Return (x, y) of the center of cell containing provided text 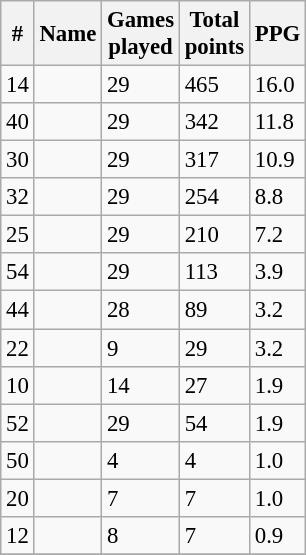
8.8 (277, 197)
10.9 (277, 160)
342 (214, 122)
0.9 (277, 536)
7.2 (277, 235)
44 (18, 310)
Gamesplayed (141, 34)
Totalpoints (214, 34)
12 (18, 536)
50 (18, 460)
465 (214, 85)
PPG (277, 34)
25 (18, 235)
210 (214, 235)
8 (141, 536)
113 (214, 273)
89 (214, 310)
32 (18, 197)
Name (68, 34)
10 (18, 385)
30 (18, 160)
# (18, 34)
3.9 (277, 273)
9 (141, 348)
52 (18, 423)
11.8 (277, 122)
28 (141, 310)
254 (214, 197)
27 (214, 385)
16.0 (277, 85)
22 (18, 348)
20 (18, 498)
317 (214, 160)
40 (18, 122)
